Locate the cell with the specified text and output its (x, y) center coordinate. 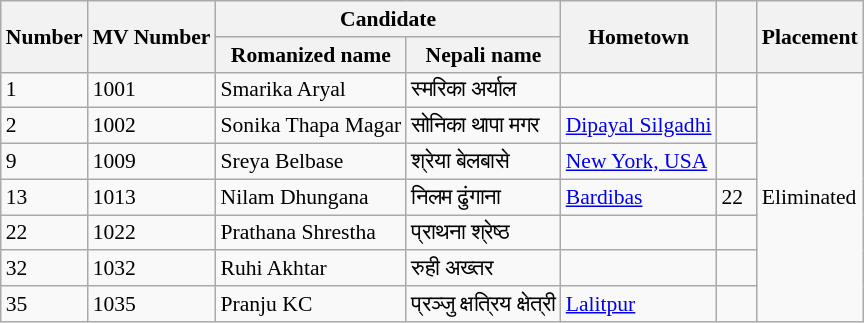
Sonika Thapa Magar (310, 126)
Bardibas (639, 197)
Nilam Dhungana (310, 197)
रुही अख्तर (483, 269)
निलम ढुंगाना (483, 197)
Placement (810, 36)
प्रञ्जु क्षत्रिय क्षेत्री (483, 304)
सोनिका थापा मगर (483, 126)
Ruhi Akhtar (310, 269)
MV Number (152, 36)
9 (44, 162)
1 (44, 90)
35 (44, 304)
Lalitpur (639, 304)
प्राथना श्रेष्ठ (483, 233)
Smarika Aryal (310, 90)
Dipayal Silgadhi (639, 126)
1001 (152, 90)
Hometown (639, 36)
1032 (152, 269)
Nepali name (483, 55)
स्मरिका अर्याल (483, 90)
New York, USA (639, 162)
Number (44, 36)
1002 (152, 126)
1013 (152, 197)
श्रेया बेलबासे (483, 162)
Pranju KC (310, 304)
Prathana Shrestha (310, 233)
1009 (152, 162)
Sreya Belbase (310, 162)
1022 (152, 233)
13 (44, 197)
2 (44, 126)
Eliminated (810, 196)
32 (44, 269)
Romanized name (310, 55)
Candidate (388, 19)
1035 (152, 304)
